Provide the (x, y) coordinate of the cell's center where the given text is located.  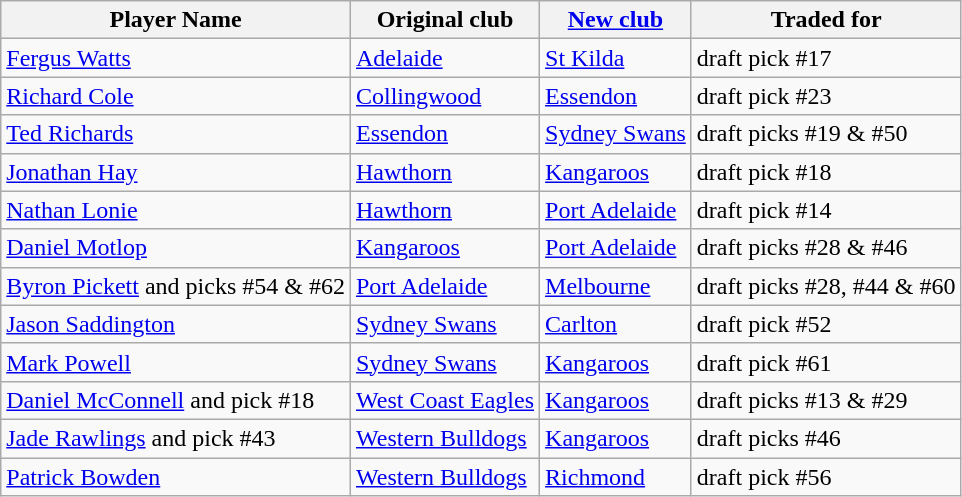
Byron Pickett and picks #54 & #62 (176, 286)
Richard Cole (176, 96)
Jade Rawlings and pick #43 (176, 438)
Adelaide (444, 58)
draft pick #18 (826, 172)
draft picks #28 & #46 (826, 248)
Jonathan Hay (176, 172)
Nathan Lonie (176, 210)
St Kilda (616, 58)
draft pick #61 (826, 362)
draft pick #17 (826, 58)
Melbourne (616, 286)
Traded for (826, 20)
West Coast Eagles (444, 400)
draft picks #46 (826, 438)
draft picks #19 & #50 (826, 134)
Original club (444, 20)
Collingwood (444, 96)
Mark Powell (176, 362)
Richmond (616, 477)
draft picks #13 & #29 (826, 400)
Ted Richards (176, 134)
Daniel Motlop (176, 248)
draft pick #56 (826, 477)
Fergus Watts (176, 58)
Carlton (616, 324)
New club (616, 20)
Jason Saddington (176, 324)
Player Name (176, 20)
draft pick #23 (826, 96)
Daniel McConnell and pick #18 (176, 400)
Patrick Bowden (176, 477)
draft pick #14 (826, 210)
draft picks #28, #44 & #60 (826, 286)
draft pick #52 (826, 324)
